Capture the cell that displays the provided text and extract its (x, y) central coordinate. 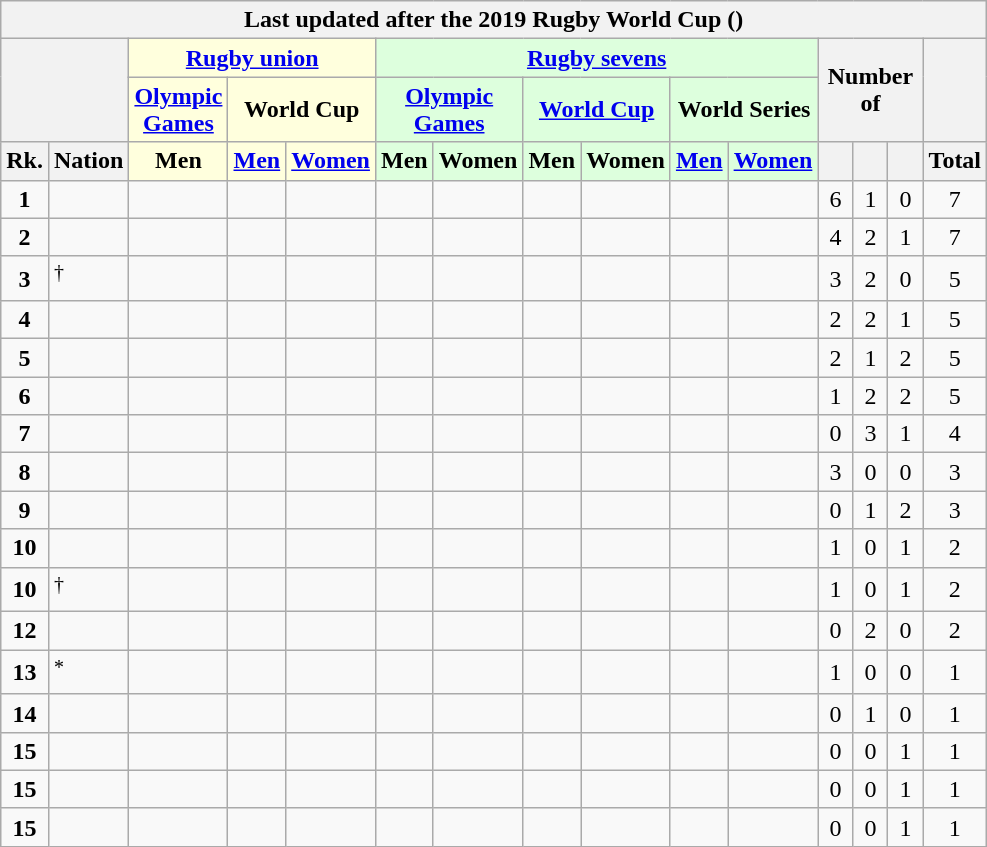
Rk. (25, 161)
9 (25, 510)
Nation (88, 161)
8 (25, 472)
Last updated after the 2019 Rugby World Cup () (494, 20)
World Series (744, 110)
Total (955, 161)
* (88, 672)
Number of (870, 90)
14 (25, 713)
13 (25, 672)
Rugby sevens (596, 58)
Rugby union (252, 58)
12 (25, 631)
